Detect which cell encompasses the target text, then output its [x, y] center coordinate. 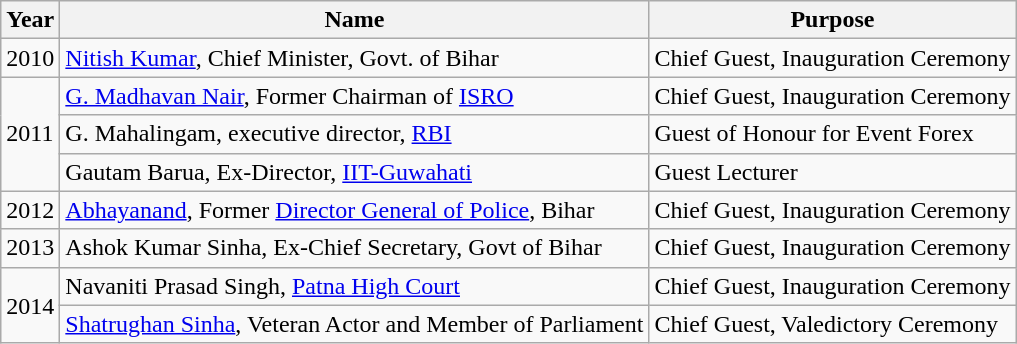
Nitish Kumar, Chief Minister, Govt. of Bihar [354, 58]
G. Mahalingam, executive director, RBI [354, 134]
Navaniti Prasad Singh, Patna High Court [354, 286]
2011 [30, 134]
Guest of Honour for Event Forex [832, 134]
Year [30, 20]
Guest Lecturer [832, 172]
Name [354, 20]
Gautam Barua, Ex-Director, IIT-Guwahati [354, 172]
2013 [30, 248]
Abhayanand, Former Director General of Police, Bihar [354, 210]
2012 [30, 210]
Purpose [832, 20]
Ashok Kumar Sinha, Ex-Chief Secretary, Govt of Bihar [354, 248]
Chief Guest, Valedictory Ceremony [832, 324]
G. Madhavan Nair, Former Chairman of ISRO [354, 96]
Shatrughan Sinha, Veteran Actor and Member of Parliament [354, 324]
2010 [30, 58]
2014 [30, 305]
